Provide the (x, y) coordinate of the cell's center where the given text is located.  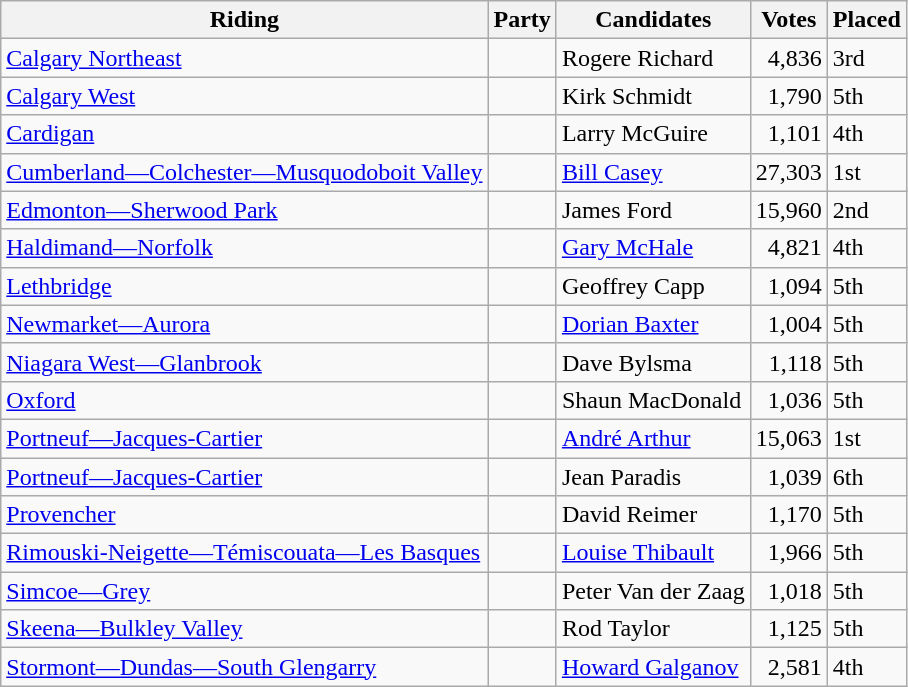
Geoffrey Capp (653, 286)
1,004 (788, 324)
1,170 (788, 515)
Dorian Baxter (653, 324)
Oxford (244, 400)
1,039 (788, 477)
Howard Galganov (653, 667)
André Arthur (653, 438)
6th (866, 477)
Gary McHale (653, 248)
4,836 (788, 58)
Haldimand—Norfolk (244, 248)
Votes (788, 20)
Peter Van der Zaag (653, 591)
Party (522, 20)
Provencher (244, 515)
1,790 (788, 96)
27,303 (788, 172)
1,101 (788, 134)
Rod Taylor (653, 629)
1,036 (788, 400)
Newmarket—Aurora (244, 324)
1,018 (788, 591)
Shaun MacDonald (653, 400)
Dave Bylsma (653, 362)
Skeena—Bulkley Valley (244, 629)
1,118 (788, 362)
Rimouski-Neigette—Témiscouata—Les Basques (244, 553)
Cumberland—Colchester—Musquodoboit Valley (244, 172)
Larry McGuire (653, 134)
1,094 (788, 286)
15,960 (788, 210)
Kirk Schmidt (653, 96)
James Ford (653, 210)
Candidates (653, 20)
Cardigan (244, 134)
Lethbridge (244, 286)
Jean Paradis (653, 477)
15,063 (788, 438)
Bill Casey (653, 172)
Calgary West (244, 96)
David Reimer (653, 515)
4,821 (788, 248)
Edmonton—Sherwood Park (244, 210)
Simcoe—Grey (244, 591)
2nd (866, 210)
Niagara West—Glanbrook (244, 362)
Stormont—Dundas—South Glengarry (244, 667)
Placed (866, 20)
2,581 (788, 667)
Calgary Northeast (244, 58)
3rd (866, 58)
Rogere Richard (653, 58)
1,966 (788, 553)
1,125 (788, 629)
Riding (244, 20)
Louise Thibault (653, 553)
